Identify which cell holds the provided text, then report its [x, y] central coordinate. 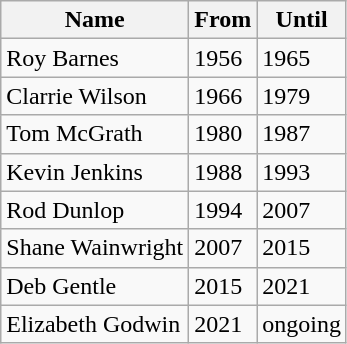
Shane Wainwright [95, 248]
ongoing [302, 324]
1987 [302, 134]
Roy Barnes [95, 58]
1965 [302, 58]
Rod Dunlop [95, 210]
1956 [223, 58]
Tom McGrath [95, 134]
Elizabeth Godwin [95, 324]
1966 [223, 96]
Deb Gentle [95, 286]
From [223, 20]
Kevin Jenkins [95, 172]
Until [302, 20]
1993 [302, 172]
1988 [223, 172]
Name [95, 20]
1994 [223, 210]
1979 [302, 96]
1980 [223, 134]
Clarrie Wilson [95, 96]
